From the cell containing the given text, extract its center point as (X, Y) coordinate. 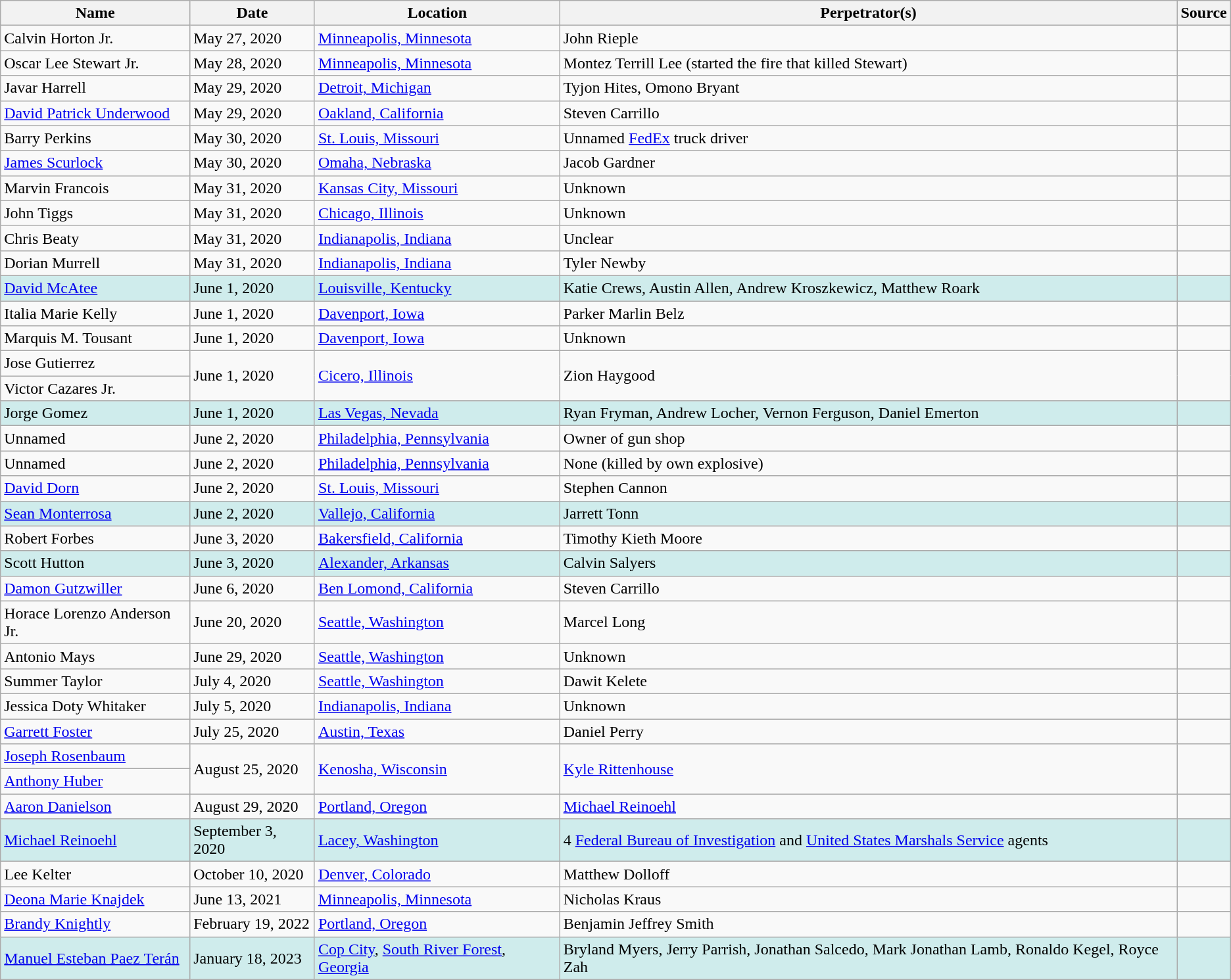
Ryan Fryman, Andrew Locher, Vernon Ferguson, Daniel Emerton (868, 413)
Austin, Texas (437, 732)
May 27, 2020 (253, 38)
Dorian Murrell (95, 263)
Source (1203, 13)
Robert Forbes (95, 538)
Deona Marie Knajdek (95, 899)
Jorge Gomez (95, 413)
Oscar Lee Stewart Jr. (95, 63)
Scott Hutton (95, 563)
Jacob Gardner (868, 163)
Stephen Cannon (868, 488)
Anthony Huber (95, 782)
September 3, 2020 (253, 840)
Omaha, Nebraska (437, 163)
Dawit Kelete (868, 681)
Calvin Salyers (868, 563)
Lacey, Washington (437, 840)
Las Vegas, Nevada (437, 413)
Matthew Dolloff (868, 874)
Unclear (868, 238)
June 13, 2021 (253, 899)
Zion Haygood (868, 376)
Unnamed FedEx truck driver (868, 138)
Timothy Kieth Moore (868, 538)
Bryland Myers, Jerry Parrish, Jonathan Salcedo, Mark Jonathan Lamb, Ronaldo Kegel, Royce Zah (868, 958)
August 29, 2020 (253, 806)
Joseph Rosenbaum (95, 757)
Cop City, South River Forest, Georgia (437, 958)
July 25, 2020 (253, 732)
Kyle Rittenhouse (868, 769)
Marvin Francois (95, 188)
Manuel Esteban Paez Terán (95, 958)
Daniel Perry (868, 732)
Date (253, 13)
4 Federal Bureau of Investigation and United States Marshals Service agents (868, 840)
Horace Lorenzo Anderson Jr. (95, 622)
January 18, 2023 (253, 958)
Brandy Knightly (95, 924)
Summer Taylor (95, 681)
Denver, Colorado (437, 874)
August 25, 2020 (253, 769)
James Scurlock (95, 163)
David McAtee (95, 288)
Jarrett Tonn (868, 513)
Cicero, Illinois (437, 376)
June 29, 2020 (253, 656)
July 5, 2020 (253, 706)
Alexander, Arkansas (437, 563)
David Dorn (95, 488)
Nicholas Kraus (868, 899)
Ben Lomond, California (437, 588)
Antonio Mays (95, 656)
Damon Gutzwiller (95, 588)
Italia Marie Kelly (95, 314)
Location (437, 13)
June 20, 2020 (253, 622)
Marcel Long (868, 622)
Garrett Foster (95, 732)
Calvin Horton Jr. (95, 38)
Barry Perkins (95, 138)
Benjamin Jeffrey Smith (868, 924)
Tyler Newby (868, 263)
John Rieple (868, 38)
Jessica Doty Whitaker (95, 706)
Bakersfield, California (437, 538)
John Tiggs (95, 213)
Louisville, Kentucky (437, 288)
Name (95, 13)
Jose Gutierrez (95, 363)
February 19, 2022 (253, 924)
Perpetrator(s) (868, 13)
Parker Marlin Belz (868, 314)
Owner of gun shop (868, 438)
Javar Harrell (95, 88)
None (killed by own explosive) (868, 463)
October 10, 2020 (253, 874)
Chris Beaty (95, 238)
Detroit, Michigan (437, 88)
Chicago, Illinois (437, 213)
David Patrick Underwood (95, 113)
Montez Terrill Lee (started the fire that killed Stewart) (868, 63)
Sean Monterrosa (95, 513)
Lee Kelter (95, 874)
Tyjon Hites, Omono Bryant (868, 88)
June 6, 2020 (253, 588)
Katie Crews, Austin Allen, Andrew Kroszkewicz, Matthew Roark (868, 288)
Oakland, California (437, 113)
Kansas City, Missouri (437, 188)
Aaron Danielson (95, 806)
May 28, 2020 (253, 63)
July 4, 2020 (253, 681)
Kenosha, Wisconsin (437, 769)
Victor Cazares Jr. (95, 388)
Marquis M. Tousant (95, 338)
Vallejo, California (437, 513)
